Determine the [X, Y] coordinate at the center of the cell enclosing the given text.  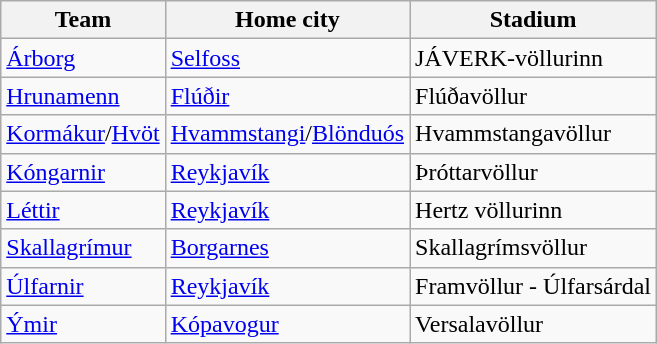
Stadium [534, 20]
Ýmir [83, 324]
Flúðavöllur [534, 96]
Hvammstangi/Blönduós [287, 134]
Kóngarnir [83, 172]
Hvammstangavöllur [534, 134]
Þróttarvöllur [534, 172]
Borgarnes [287, 248]
JÁVERK-völlurinn [534, 58]
Léttir [83, 210]
Versalavöllur [534, 324]
Selfoss [287, 58]
Hertz völlurinn [534, 210]
Árborg [83, 58]
Home city [287, 20]
Skallagrímur [83, 248]
Kópavogur [287, 324]
Kormákur/Hvöt [83, 134]
Úlfarnir [83, 286]
Flúðir [287, 96]
Team [83, 20]
Framvöllur - Úlfarsárdal [534, 286]
Hrunamenn [83, 96]
Skallagrímsvöllur [534, 248]
